Provide the (X, Y) coordinate of the cell's center where the given text is located.  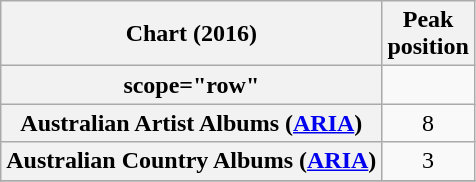
Peakposition (428, 34)
scope="row" (192, 85)
Australian Country Albums (ARIA) (192, 161)
Australian Artist Albums (ARIA) (192, 123)
8 (428, 123)
3 (428, 161)
Chart (2016) (192, 34)
